Identify which cell holds the provided text, then report its [x, y] central coordinate. 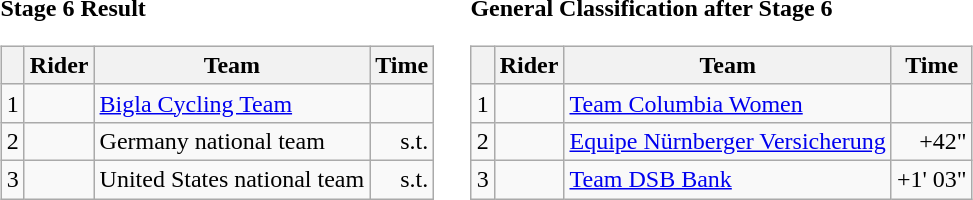
Bigla Cycling Team [232, 103]
Equipe Nürnberger Versicherung [728, 141]
+1' 03" [932, 179]
Germany national team [232, 141]
Team DSB Bank [728, 179]
Team Columbia Women [728, 103]
+42" [932, 141]
United States national team [232, 179]
